Search for the cell housing the specified text and yield its (x, y) center coordinate. 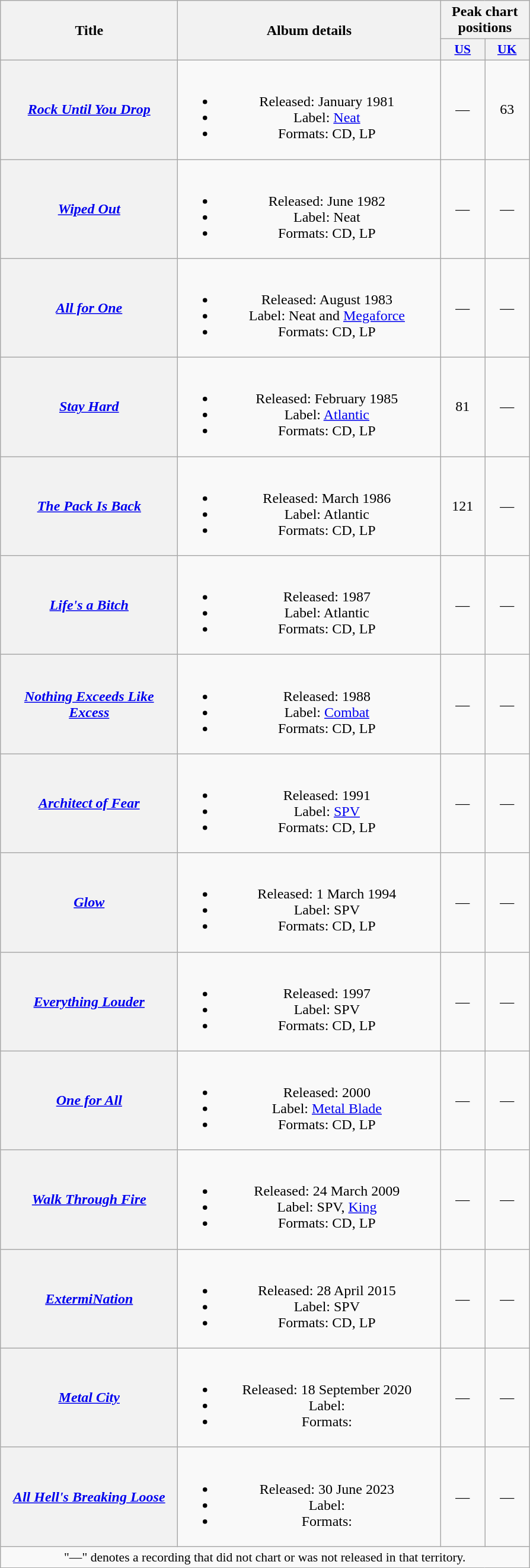
Rock Until You Drop (89, 109)
Metal City (89, 1397)
Released: 1987Label: AtlanticFormats: CD, LP (309, 605)
UK (507, 50)
Released: 1991Label: SPVFormats: CD, LP (309, 803)
Released: 1 March 1994Label: SPVFormats: CD, LP (309, 903)
81 (462, 407)
Title (89, 31)
Released: June 1982Label: NeatFormats: CD, LP (309, 209)
Life's a Bitch (89, 605)
Released: 1997Label: SPVFormats: CD, LP (309, 1001)
Stay Hard (89, 407)
Nothing Exceeds Like Excess (89, 705)
Album details (309, 31)
Glow (89, 903)
Architect of Fear (89, 803)
One for All (89, 1101)
Wiped Out (89, 209)
Released: August 1983Label: Neat and MegaforceFormats: CD, LP (309, 308)
Released: 28 April 2015Label: SPVFormats: CD, LP (309, 1299)
Released: 1988Label: CombatFormats: CD, LP (309, 705)
121 (462, 506)
US (462, 50)
Released: 2000Label: Metal BladeFormats: CD, LP (309, 1101)
All Hell's Breaking Loose (89, 1497)
The Pack Is Back (89, 506)
Released: 30 June 2023Label:Formats: (309, 1497)
ExtermiNation (89, 1299)
Peak chart positions (485, 20)
Walk Through Fire (89, 1199)
"—" denotes a recording that did not chart or was not released in that territory. (265, 1557)
Released: 24 March 2009Label: SPV, KingFormats: CD, LP (309, 1199)
Released: February 1985Label: AtlanticFormats: CD, LP (309, 407)
Released: March 1986Label: AtlanticFormats: CD, LP (309, 506)
Released: 18 September 2020Label:Formats: (309, 1397)
Released: January 1981Label: NeatFormats: CD, LP (309, 109)
63 (507, 109)
All for One (89, 308)
Everything Louder (89, 1001)
